Return [x, y] of the center of cell containing provided text 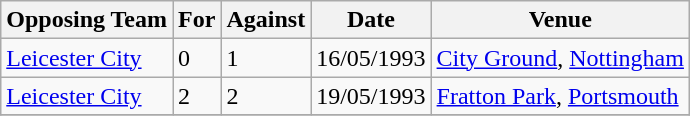
Opposing Team [87, 20]
Fratton Park, Portsmouth [560, 96]
16/05/1993 [371, 58]
City Ground, Nottingham [560, 58]
19/05/1993 [371, 96]
For [197, 20]
Against [266, 20]
0 [197, 58]
1 [266, 58]
Date [371, 20]
Venue [560, 20]
